Output the [x, y] coordinate of the center of the cell containing the given text.  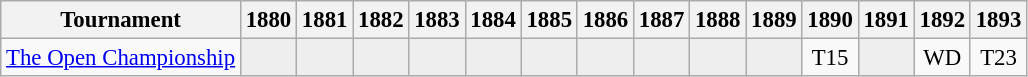
The Open Championship [121, 58]
Tournament [121, 20]
1891 [886, 20]
1892 [942, 20]
1883 [437, 20]
1880 [268, 20]
1881 [325, 20]
1882 [381, 20]
T15 [830, 58]
1885 [549, 20]
1890 [830, 20]
WD [942, 58]
1887 [661, 20]
1893 [998, 20]
1888 [718, 20]
T23 [998, 58]
1889 [774, 20]
1884 [493, 20]
1886 [605, 20]
